Pinpoint the cell where the given text exists, returning its (X, Y) midpoint coordinate. 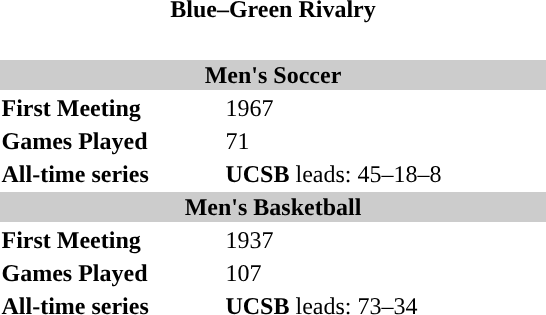
Men's Soccer (273, 75)
107 (385, 273)
UCSB leads: 45–18–8 (385, 174)
All-time series (110, 174)
1937 (385, 240)
71 (385, 141)
1967 (385, 108)
Men's Basketball (273, 207)
